Scan for the cell matching the given text and deliver its [X, Y] coordinate at center. 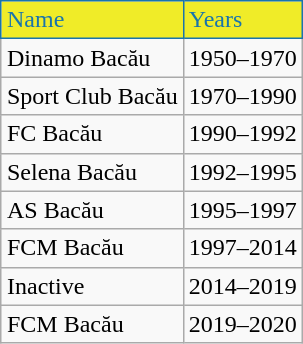
1997–2014 [242, 248]
FC Bacău [92, 134]
2014–2019 [242, 286]
2019–2020 [242, 324]
Inactive [92, 286]
Name [92, 20]
Selena Bacău [92, 172]
1950–1970 [242, 58]
Sport Club Bacău [92, 96]
AS Bacău [92, 210]
1970–1990 [242, 96]
1995–1997 [242, 210]
1992–1995 [242, 172]
Dinamo Bacău [92, 58]
Years [242, 20]
1990–1992 [242, 134]
